Pinpoint the cell where the given text exists, returning its [x, y] midpoint coordinate. 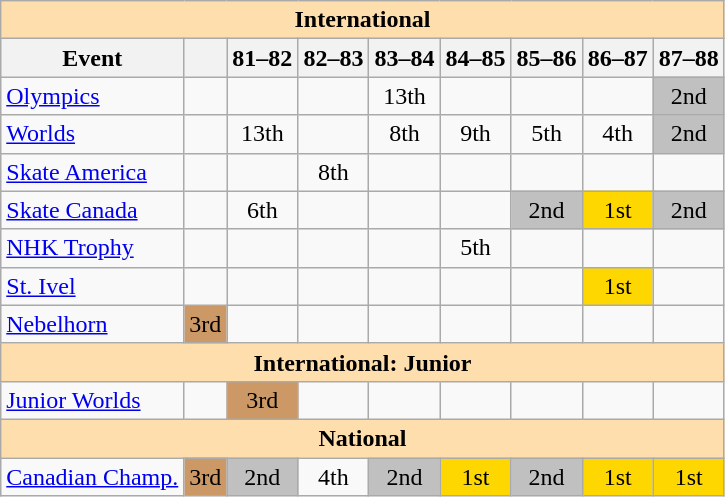
International [363, 20]
St. Ivel [92, 286]
Event [92, 58]
81–82 [262, 58]
82–83 [334, 58]
Canadian Champ. [92, 477]
85–86 [546, 58]
Worlds [92, 134]
Junior Worlds [92, 400]
83–84 [404, 58]
Olympics [92, 96]
International: Junior [363, 362]
National [363, 438]
86–87 [618, 58]
NHK Trophy [92, 248]
6th [262, 210]
9th [476, 134]
Nebelhorn [92, 324]
Skate Canada [92, 210]
Skate America [92, 172]
87–88 [688, 58]
84–85 [476, 58]
